Provide the [X, Y] coordinate of the cell's center where the given text is located.  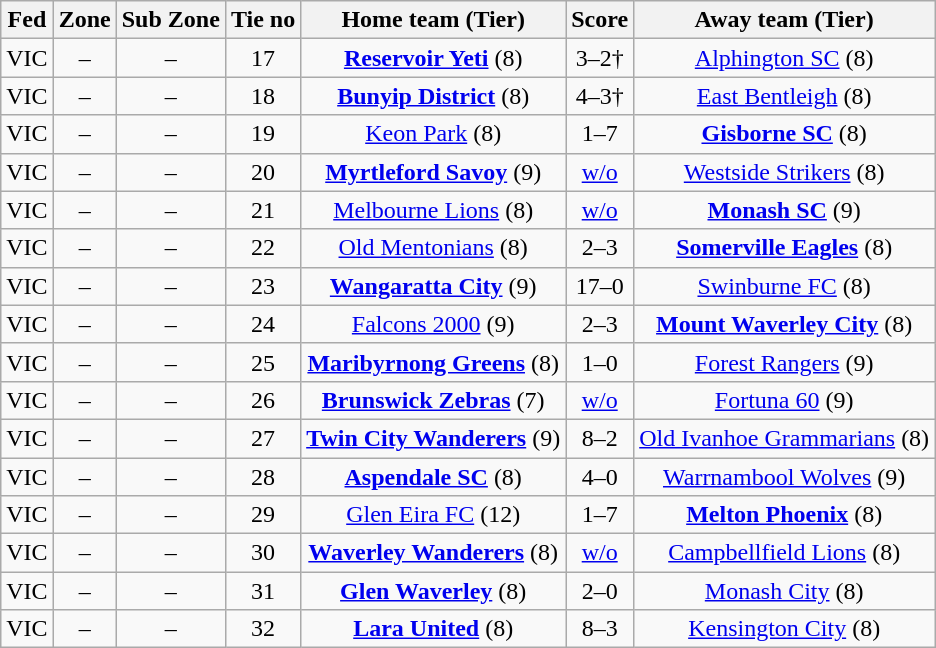
18 [262, 96]
Campbellfield Lions (8) [784, 553]
31 [262, 591]
Monash SC (9) [784, 210]
19 [262, 134]
3–2† [600, 58]
Falcons 2000 (9) [434, 324]
Aspendale SC (8) [434, 477]
Reservoir Yeti (8) [434, 58]
17–0 [600, 286]
Wangaratta City (9) [434, 286]
Swinburne FC (8) [784, 286]
4–3† [600, 96]
20 [262, 172]
Monash City (8) [784, 591]
Waverley Wanderers (8) [434, 553]
29 [262, 515]
Kensington City (8) [784, 629]
Mount Waverley City (8) [784, 324]
Fortuna 60 (9) [784, 400]
21 [262, 210]
Bunyip District (8) [434, 96]
Warrnambool Wolves (9) [784, 477]
Melbourne Lions (8) [434, 210]
Old Ivanhoe Grammarians (8) [784, 438]
17 [262, 58]
Myrtleford Savoy (9) [434, 172]
2–0 [600, 591]
24 [262, 324]
Lara United (8) [434, 629]
27 [262, 438]
Zone [84, 20]
Score [600, 20]
1–0 [600, 362]
Melton Phoenix (8) [784, 515]
32 [262, 629]
Tie no [262, 20]
Twin City Wanderers (9) [434, 438]
4–0 [600, 477]
8–2 [600, 438]
East Bentleigh (8) [784, 96]
Fed [27, 20]
26 [262, 400]
Westside Strikers (8) [784, 172]
Maribyrnong Greens (8) [434, 362]
8–3 [600, 629]
Gisborne SC (8) [784, 134]
22 [262, 248]
Somerville Eagles (8) [784, 248]
Glen Eira FC (12) [434, 515]
23 [262, 286]
Brunswick Zebras (7) [434, 400]
30 [262, 553]
Old Mentonians (8) [434, 248]
Alphington SC (8) [784, 58]
Away team (Tier) [784, 20]
Glen Waverley (8) [434, 591]
Forest Rangers (9) [784, 362]
28 [262, 477]
25 [262, 362]
Keon Park (8) [434, 134]
Home team (Tier) [434, 20]
Sub Zone [170, 20]
